Output the (X, Y) coordinate of the center of the cell containing the given text.  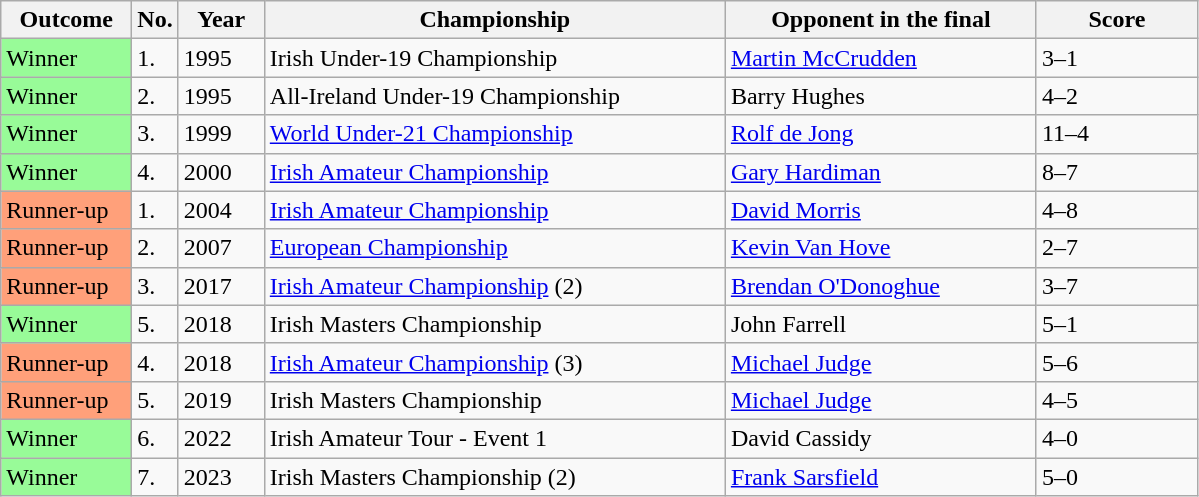
Barry Hughes (880, 96)
3–7 (1116, 286)
John Farrell (880, 324)
Irish Masters Championship (2) (494, 477)
2–7 (1116, 248)
Kevin Van Hove (880, 248)
Outcome (66, 20)
2007 (221, 248)
Brendan O'Donoghue (880, 286)
All-Ireland Under-19 Championship (494, 96)
World Under-21 Championship (494, 134)
3–1 (1116, 58)
4–5 (1116, 400)
No. (155, 20)
Gary Hardiman (880, 172)
Irish Amateur Tour - Event 1 (494, 438)
4–2 (1116, 96)
2004 (221, 210)
Year (221, 20)
2017 (221, 286)
Score (1116, 20)
David Cassidy (880, 438)
7. (155, 477)
5–6 (1116, 362)
6. (155, 438)
5–1 (1116, 324)
European Championship (494, 248)
Frank Sarsfield (880, 477)
Irish Amateur Championship (3) (494, 362)
5–0 (1116, 477)
11–4 (1116, 134)
Irish Amateur Championship (2) (494, 286)
1999 (221, 134)
Rolf de Jong (880, 134)
8–7 (1116, 172)
Irish Under-19 Championship (494, 58)
4–0 (1116, 438)
2022 (221, 438)
Martin McCrudden (880, 58)
4–8 (1116, 210)
2023 (221, 477)
David Morris (880, 210)
Championship (494, 20)
2019 (221, 400)
Opponent in the final (880, 20)
2000 (221, 172)
